Search for the cell housing the specified text and yield its [x, y] center coordinate. 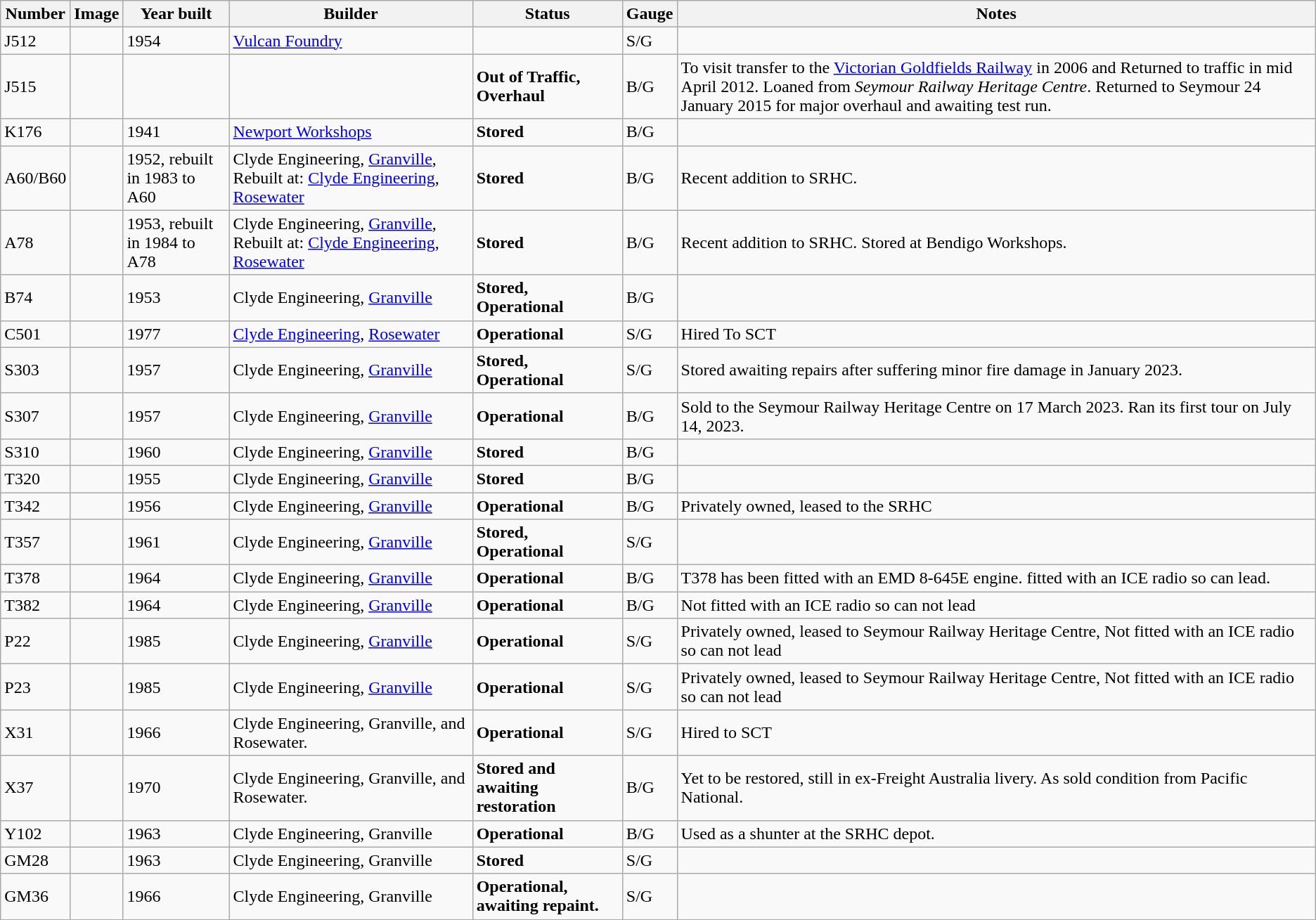
P22 [35, 641]
Year built [176, 14]
S307 [35, 416]
Sold to the Seymour Railway Heritage Centre on 17 March 2023. Ran its first tour on July 14, 2023. [996, 416]
Clyde Engineering, Rosewater [351, 334]
Notes [996, 14]
X31 [35, 732]
Out of Traffic, Overhaul [547, 86]
Builder [351, 14]
B74 [35, 298]
1954 [176, 41]
1970 [176, 788]
C501 [35, 334]
T342 [35, 505]
1955 [176, 479]
Privately owned, leased to the SRHC [996, 505]
Number [35, 14]
Newport Workshops [351, 132]
Recent addition to SRHC. [996, 178]
1952, rebuilt in 1983 to A60 [176, 178]
Stored awaiting repairs after suffering minor fire damage in January 2023. [996, 370]
1960 [176, 452]
Gauge [650, 14]
1953, rebuilt in 1984 to A78 [176, 242]
Operational, awaiting repaint. [547, 897]
A60/B60 [35, 178]
GM28 [35, 860]
Vulcan Foundry [351, 41]
Image [97, 14]
K176 [35, 132]
1956 [176, 505]
1941 [176, 132]
X37 [35, 788]
T378 has been fitted with an EMD 8-645E engine. fitted with an ICE radio so can lead. [996, 578]
S303 [35, 370]
1961 [176, 543]
J515 [35, 86]
J512 [35, 41]
Yet to be restored, still in ex-Freight Australia livery. As sold condition from Pacific National. [996, 788]
Hired to SCT [996, 732]
Status [547, 14]
Recent addition to SRHC. Stored at Bendigo Workshops. [996, 242]
A78 [35, 242]
T382 [35, 605]
S310 [35, 452]
Hired To SCT [996, 334]
Stored and awaiting restoration [547, 788]
T357 [35, 543]
1953 [176, 298]
Y102 [35, 834]
T320 [35, 479]
T378 [35, 578]
GM36 [35, 897]
Used as a shunter at the SRHC depot. [996, 834]
P23 [35, 687]
1977 [176, 334]
Not fitted with an ICE radio so can not lead [996, 605]
